Provide the (X, Y) coordinate of the cell's center where the given text is located.  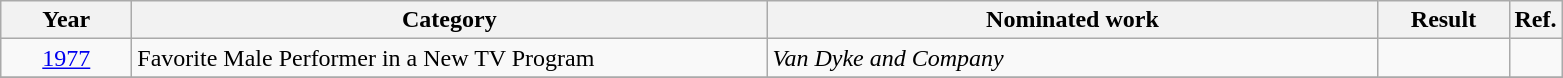
Ref. (1536, 20)
Year (66, 20)
Favorite Male Performer in a New TV Program (450, 58)
Category (450, 20)
1977 (66, 58)
Van Dyke and Company (1072, 58)
Nominated work (1072, 20)
Result (1444, 20)
